Determine the (x, y) coordinate at the center of the cell enclosing the given text.  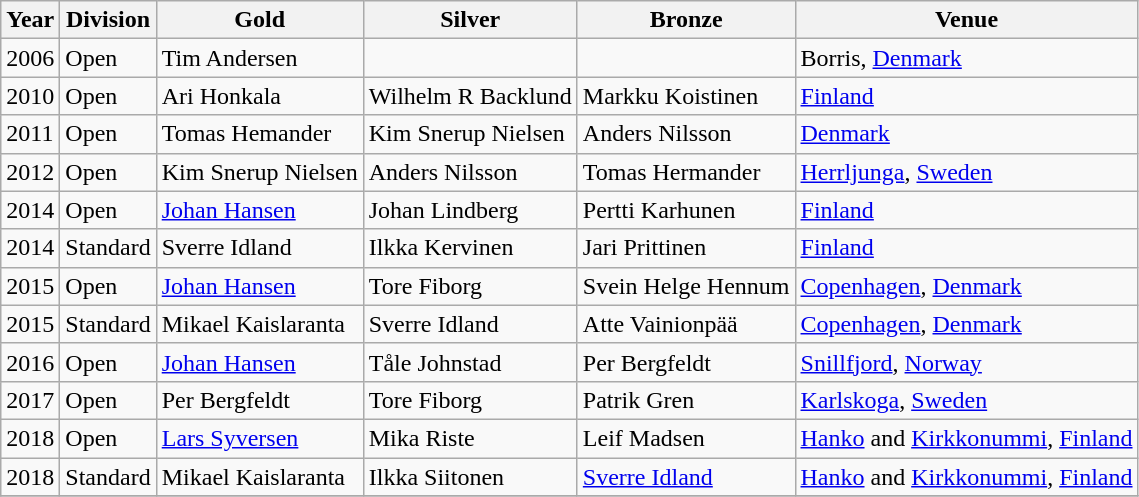
Tomas Hermander (686, 172)
2016 (30, 362)
Borris, Denmark (966, 58)
Tomas Hemander (260, 134)
Atte Vainionpää (686, 324)
2011 (30, 134)
Ilkka Kervinen (470, 248)
Jari Prittinen (686, 248)
Ari Honkala (260, 96)
Silver (470, 20)
Snillfjord, Norway (966, 362)
Lars Syversen (260, 438)
2010 (30, 96)
Karlskoga, Sweden (966, 400)
Year (30, 20)
Markku Koistinen (686, 96)
Johan Lindberg (470, 210)
2012 (30, 172)
2006 (30, 58)
Denmark (966, 134)
Ilkka Siitonen (470, 477)
Wilhelm R Backlund (470, 96)
Pertti Karhunen (686, 210)
Gold (260, 20)
Tåle Johnstad (470, 362)
Mika Riste (470, 438)
2017 (30, 400)
Patrik Gren (686, 400)
Herrljunga, Sweden (966, 172)
Tim Andersen (260, 58)
Bronze (686, 20)
Division (108, 20)
Leif Madsen (686, 438)
Venue (966, 20)
Svein Helge Hennum (686, 286)
